Identify which cell holds the provided text, then report its (x, y) central coordinate. 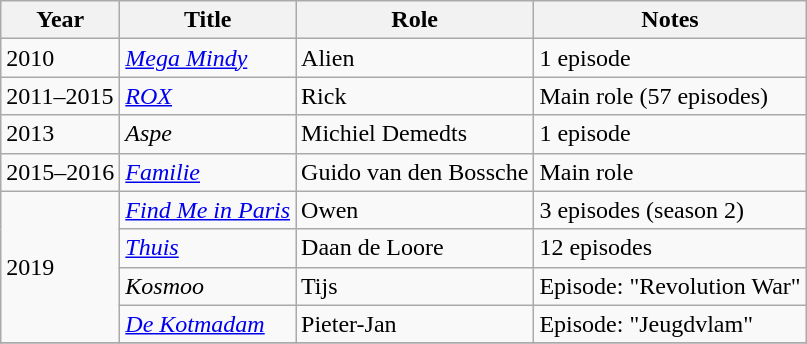
Role (415, 20)
Main role (57 episodes) (670, 96)
Notes (670, 20)
2019 (60, 267)
2015–2016 (60, 172)
ROX (208, 96)
Episode: "Revolution War" (670, 286)
Mega Mindy (208, 58)
12 episodes (670, 248)
Guido van den Bossche (415, 172)
Find Me in Paris (208, 210)
Kosmoo (208, 286)
Rick (415, 96)
Title (208, 20)
Episode: "Jeugdvlam" (670, 324)
Aspe (208, 134)
2011–2015 (60, 96)
2010 (60, 58)
Thuis (208, 248)
2013 (60, 134)
Owen (415, 210)
Familie (208, 172)
Michiel Demedts (415, 134)
3 episodes (season 2) (670, 210)
Main role (670, 172)
Year (60, 20)
Tijs (415, 286)
Pieter-Jan (415, 324)
De Kotmadam (208, 324)
Daan de Loore (415, 248)
Alien (415, 58)
